Capture the cell that displays the provided text and extract its [X, Y] central coordinate. 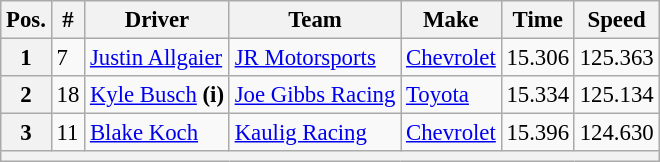
JR Motorsports [314, 58]
11 [68, 133]
Toyota [451, 95]
15.306 [538, 58]
7 [68, 58]
Speed [616, 20]
Make [451, 20]
Pos. [26, 20]
125.134 [616, 95]
1 [26, 58]
Driver [158, 20]
Justin Allgaier [158, 58]
124.630 [616, 133]
3 [26, 133]
Kaulig Racing [314, 133]
15.396 [538, 133]
Time [538, 20]
18 [68, 95]
125.363 [616, 58]
Kyle Busch (i) [158, 95]
Joe Gibbs Racing [314, 95]
# [68, 20]
15.334 [538, 95]
Team [314, 20]
Blake Koch [158, 133]
2 [26, 95]
